Identify which cell holds the provided text, then report its [x, y] central coordinate. 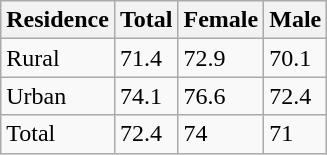
Urban [58, 96]
70.1 [296, 58]
71 [296, 134]
Female [221, 20]
74 [221, 134]
74.1 [146, 96]
76.6 [221, 96]
72.9 [221, 58]
71.4 [146, 58]
Residence [58, 20]
Male [296, 20]
Rural [58, 58]
